Identify which cell holds the provided text, then report its (X, Y) central coordinate. 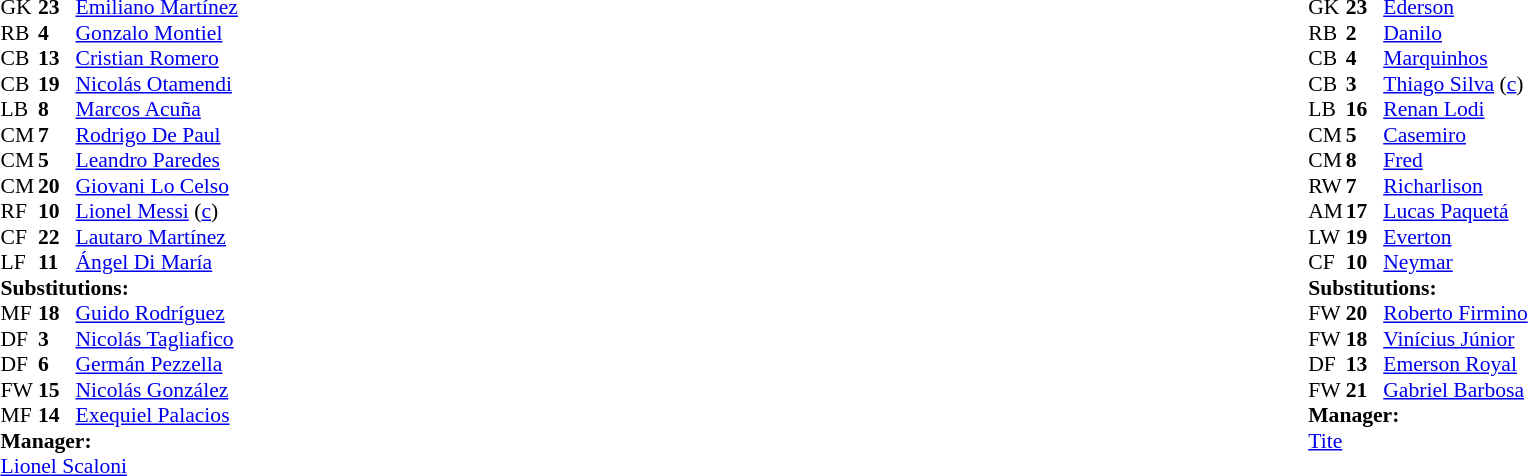
Everton (1456, 237)
Marcos Acuña (157, 109)
Tite (1418, 441)
Emerson Royal (1456, 365)
Germán Pezzella (157, 365)
21 (1365, 390)
Lautaro Martínez (157, 237)
Guido Rodríguez (157, 313)
Giovani Lo Celso (157, 186)
Fred (1456, 161)
Exequiel Palacios (157, 415)
Ángel Di María (157, 263)
17 (1365, 211)
Cristian Romero (157, 59)
Lucas Paquetá (1456, 211)
Thiago Silva (c) (1456, 84)
Danilo (1456, 33)
Nicolás Otamendi (157, 84)
Renan Lodi (1456, 109)
Neymar (1456, 263)
RW (1327, 186)
Gabriel Barbosa (1456, 390)
Vinícius Júnior (1456, 339)
Nicolás González (157, 390)
AM (1327, 211)
LF (19, 263)
6 (57, 365)
Lionel Messi (c) (157, 211)
Nicolás Tagliafico (157, 339)
Richarlison (1456, 186)
LW (1327, 237)
2 (1365, 33)
RF (19, 211)
Marquinhos (1456, 59)
Casemiro (1456, 135)
11 (57, 263)
14 (57, 415)
Rodrigo De Paul (157, 135)
16 (1365, 109)
Leandro Paredes (157, 161)
22 (57, 237)
Gonzalo Montiel (157, 33)
15 (57, 390)
Roberto Firmino (1456, 313)
